Detect which cell encompasses the target text, then output its (x, y) center coordinate. 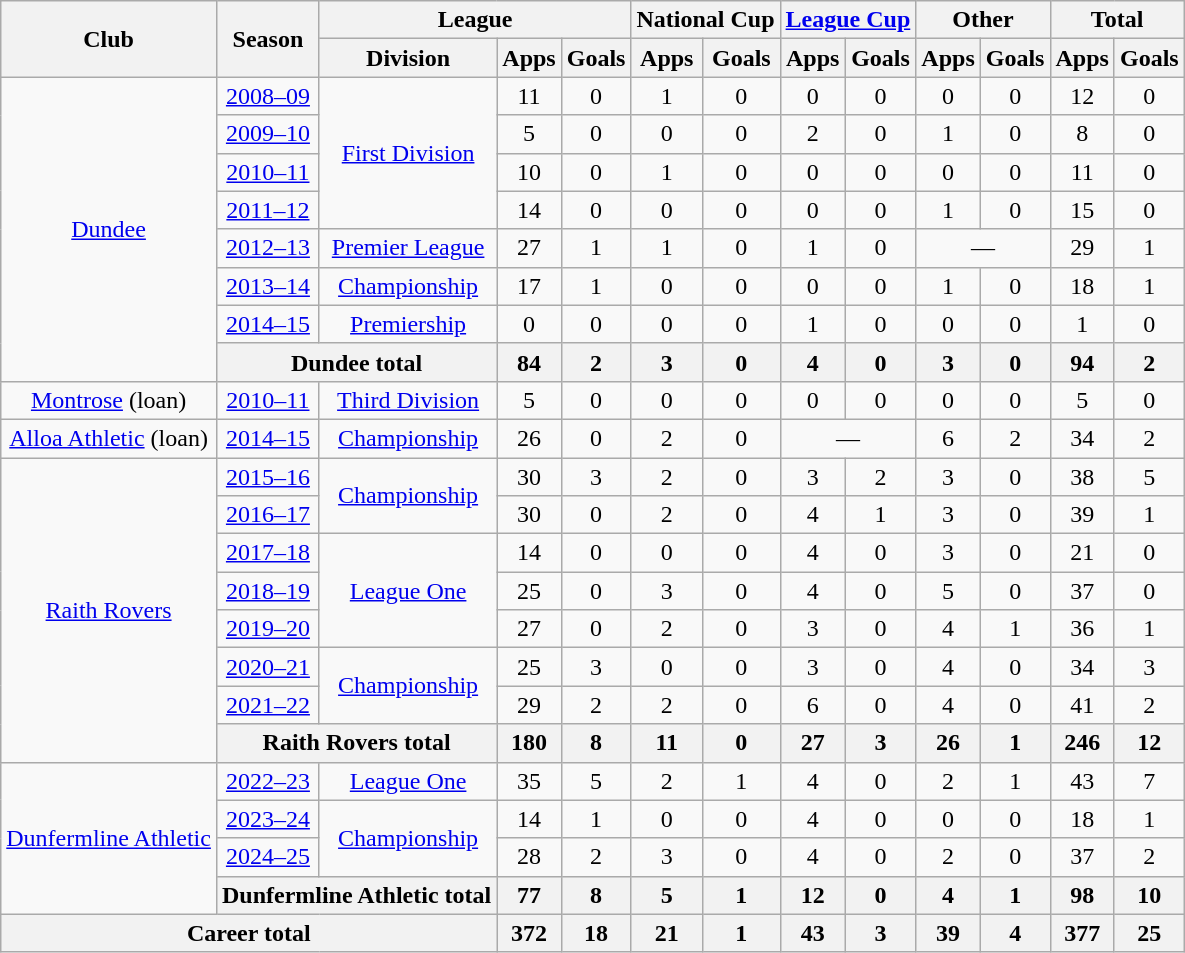
98 (1082, 895)
246 (1082, 743)
Dunfermline Athletic (109, 838)
Dundee (109, 229)
Raith Rovers (109, 610)
National Cup (706, 20)
2024–25 (268, 857)
2009–10 (268, 134)
Alloa Athletic (loan) (109, 438)
2008–09 (268, 96)
Third Division (408, 400)
Division (408, 58)
2013–14 (268, 286)
38 (1082, 477)
Other (983, 20)
2022–23 (268, 781)
377 (1082, 933)
2018–19 (268, 591)
League (475, 20)
Raith Rovers total (356, 743)
2019–20 (268, 629)
84 (529, 362)
2012–13 (268, 248)
2020–21 (268, 667)
2015–16 (268, 477)
Total (1117, 20)
372 (529, 933)
36 (1082, 629)
Montrose (loan) (109, 400)
17 (529, 286)
7 (1149, 781)
Premiership (408, 324)
77 (529, 895)
Career total (249, 933)
First Division (408, 153)
15 (1082, 210)
Season (268, 39)
2021–22 (268, 705)
2017–18 (268, 553)
Dunfermline Athletic total (356, 895)
28 (529, 857)
Club (109, 39)
League Cup (848, 20)
2011–12 (268, 210)
Premier League (408, 248)
94 (1082, 362)
41 (1082, 705)
180 (529, 743)
2016–17 (268, 515)
35 (529, 781)
2023–24 (268, 819)
Dundee total (356, 362)
